Locate the cell with the specified text and output its [x, y] center coordinate. 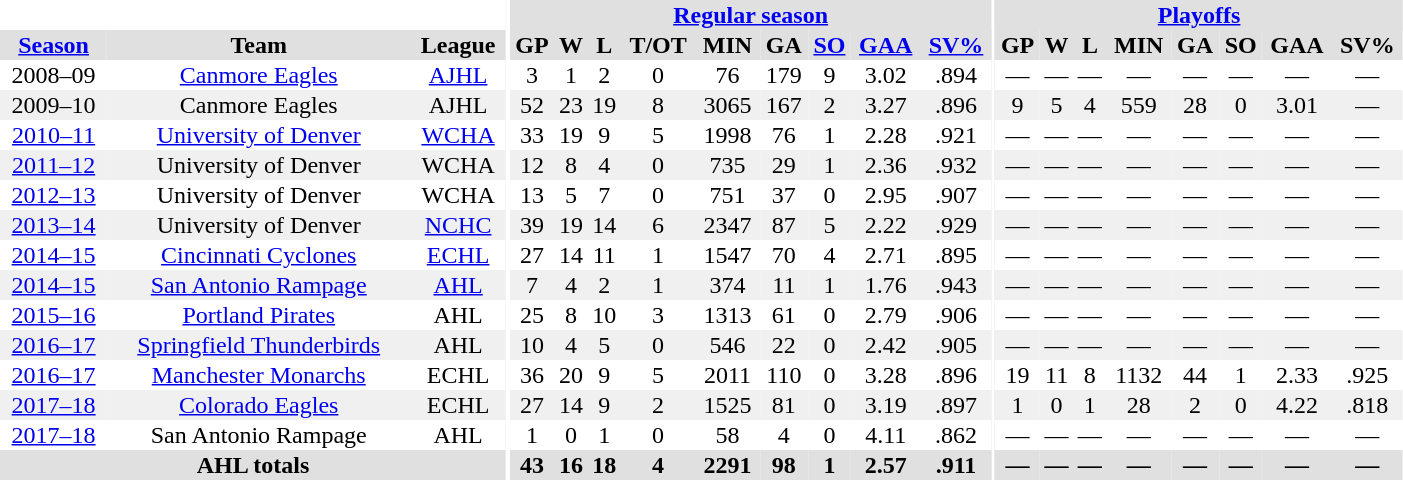
2.33 [1296, 375]
2.71 [886, 255]
Portland Pirates [258, 315]
.907 [956, 195]
Season [54, 45]
.943 [956, 285]
81 [784, 405]
36 [532, 375]
3.02 [886, 75]
43 [532, 465]
3.27 [886, 105]
39 [532, 225]
.921 [956, 135]
.906 [956, 315]
Manchester Monarchs [258, 375]
.932 [956, 165]
179 [784, 75]
1998 [727, 135]
2.95 [886, 195]
2009–10 [54, 105]
League [458, 45]
.897 [956, 405]
546 [727, 345]
2010–11 [54, 135]
1525 [727, 405]
2015–16 [54, 315]
.911 [956, 465]
12 [532, 165]
3.28 [886, 375]
.925 [1368, 375]
2.79 [886, 315]
2011–12 [54, 165]
Cincinnati Cyclones [258, 255]
Springfield Thunderbirds [258, 345]
98 [784, 465]
37 [784, 195]
20 [570, 375]
Playoffs [1199, 15]
3.19 [886, 405]
22 [784, 345]
751 [727, 195]
Regular season [751, 15]
2.22 [886, 225]
2291 [727, 465]
2011 [727, 375]
23 [570, 105]
NCHC [458, 225]
2008–09 [54, 75]
167 [784, 105]
.895 [956, 255]
29 [784, 165]
3065 [727, 105]
33 [532, 135]
4.22 [1296, 405]
374 [727, 285]
2347 [727, 225]
2.36 [886, 165]
18 [604, 465]
87 [784, 225]
6 [658, 225]
1132 [1139, 375]
2.57 [886, 465]
.818 [1368, 405]
2013–14 [54, 225]
559 [1139, 105]
T/OT [658, 45]
25 [532, 315]
3.01 [1296, 105]
.862 [956, 435]
1.76 [886, 285]
.905 [956, 345]
Team [258, 45]
.929 [956, 225]
735 [727, 165]
Colorado Eagles [258, 405]
1313 [727, 315]
2.28 [886, 135]
AHL totals [253, 465]
.894 [956, 75]
13 [532, 195]
61 [784, 315]
44 [1195, 375]
70 [784, 255]
1547 [727, 255]
110 [784, 375]
16 [570, 465]
2.42 [886, 345]
52 [532, 105]
4.11 [886, 435]
58 [727, 435]
2012–13 [54, 195]
